Locate the cell with the specified text and output its (X, Y) center coordinate. 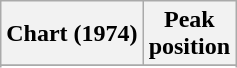
Chart (1974) (72, 34)
Peakposition (189, 34)
